Locate the cell with the specified text and output its [x, y] center coordinate. 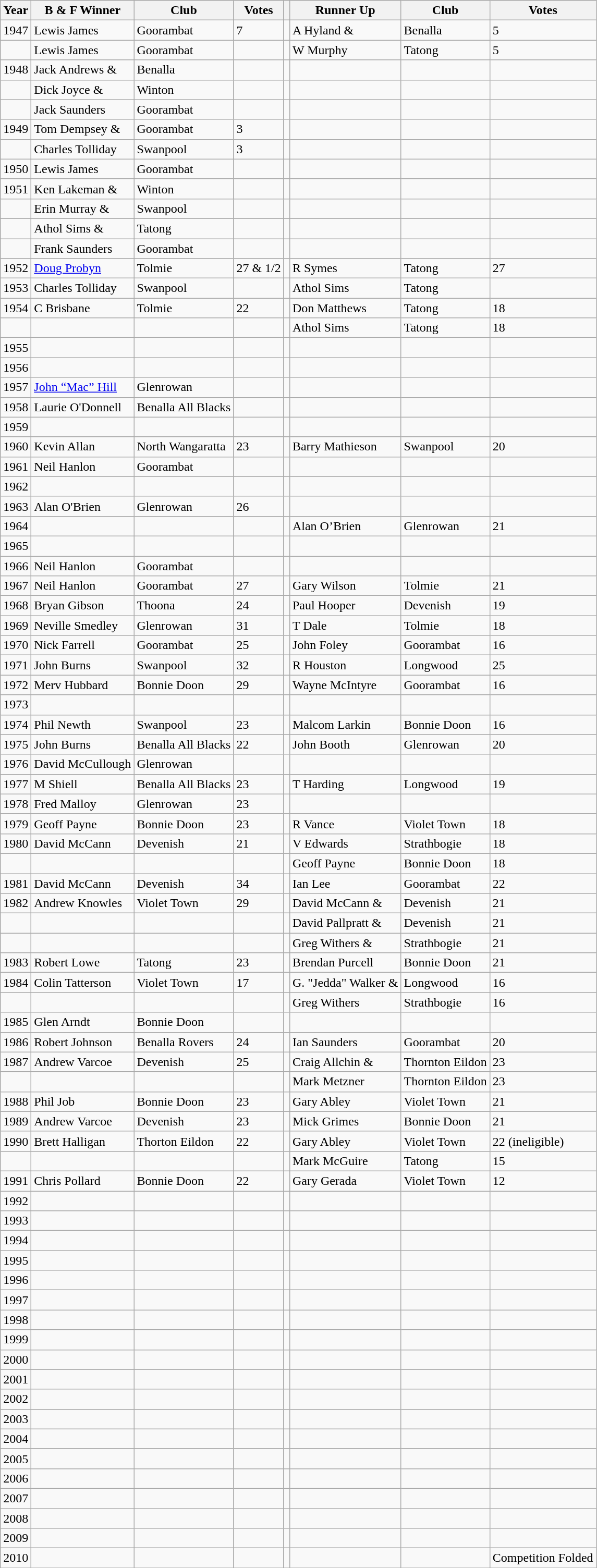
1955 [16, 348]
1981 [16, 884]
26 [259, 506]
1948 [16, 70]
Tom Dempsey & [82, 129]
Year [16, 10]
12 [543, 1181]
2002 [16, 1399]
Neville Smedley [82, 626]
Wayne McIntyre [345, 685]
1959 [16, 427]
Athol Sims & [82, 228]
1987 [16, 1062]
1982 [16, 903]
1983 [16, 963]
2010 [16, 1558]
T Dale [345, 626]
Ken Lakeman & [82, 189]
Dick Joyce & [82, 90]
Craig Allchin & [345, 1062]
2003 [16, 1419]
Don Matthews [345, 308]
1991 [16, 1181]
Chris Pollard [82, 1181]
Robert Johnson [82, 1042]
Brendan Purcell [345, 963]
Andrew Knowles [82, 903]
1972 [16, 685]
John Booth [345, 744]
Paul Hooper [345, 606]
Robert Lowe [82, 963]
15 [543, 1161]
1985 [16, 1022]
1957 [16, 387]
1968 [16, 606]
1962 [16, 486]
1990 [16, 1141]
31 [259, 626]
Alan O'Brien [82, 506]
2009 [16, 1538]
B & F Winner [82, 10]
1966 [16, 566]
John Foley [345, 645]
Thoona [184, 606]
1976 [16, 764]
1973 [16, 705]
1953 [16, 288]
Fred Malloy [82, 804]
Alan O’Brien [345, 526]
1970 [16, 645]
1969 [16, 626]
R Vance [345, 824]
Erin Murray & [82, 209]
2008 [16, 1518]
R Houston [345, 665]
1961 [16, 467]
1950 [16, 169]
Gary Wilson [345, 586]
C Brisbane [82, 308]
David McCann & [345, 903]
1999 [16, 1340]
2001 [16, 1379]
1997 [16, 1300]
1960 [16, 447]
Greg Withers & [345, 943]
1994 [16, 1241]
Laurie O'Donnell [82, 407]
Ian Lee [345, 884]
Mick Grimes [345, 1121]
John “Mac” Hill [82, 387]
1993 [16, 1221]
David McCullough [82, 764]
1974 [16, 725]
1949 [16, 129]
1965 [16, 546]
Doug Probyn [82, 268]
Frank Saunders [82, 249]
Runner Up [345, 10]
27 & 1/2 [259, 268]
2007 [16, 1498]
2000 [16, 1359]
Thorton Eildon [184, 1141]
1971 [16, 665]
1964 [16, 526]
22 (ineligible) [543, 1141]
David Pallpratt & [345, 923]
1978 [16, 804]
Ian Saunders [345, 1042]
1977 [16, 784]
1947 [16, 30]
1975 [16, 744]
Colin Tatterson [82, 983]
1984 [16, 983]
Malcom Larkin [345, 725]
1989 [16, 1121]
1995 [16, 1260]
1967 [16, 586]
1998 [16, 1320]
Kevin Allan [82, 447]
2004 [16, 1439]
Competition Folded [543, 1558]
1992 [16, 1200]
Jack Saunders [82, 109]
2006 [16, 1478]
Glen Arndt [82, 1022]
34 [259, 884]
1980 [16, 843]
Jack Andrews & [82, 70]
T Harding [345, 784]
1988 [16, 1101]
W Murphy [345, 50]
V Edwards [345, 843]
Bryan Gibson [82, 606]
Phil Newth [82, 725]
1979 [16, 824]
North Wangaratta [184, 447]
2005 [16, 1459]
32 [259, 665]
Greg Withers [345, 1002]
Brett Halligan [82, 1141]
Phil Job [82, 1101]
Merv Hubbard [82, 685]
1956 [16, 367]
1952 [16, 268]
1954 [16, 308]
1986 [16, 1042]
1951 [16, 189]
7 [259, 30]
G. "Jedda" Walker & [345, 983]
Gary Gerada [345, 1181]
17 [259, 983]
1958 [16, 407]
1963 [16, 506]
A Hyland & [345, 30]
R Symes [345, 268]
Mark McGuire [345, 1161]
M Shiell [82, 784]
Mark Metzner [345, 1082]
1996 [16, 1280]
Benalla Rovers [184, 1042]
Nick Farrell [82, 645]
Barry Mathieson [345, 447]
